Return the [X, Y] coordinate for the center point of the cell that contains the specified text.  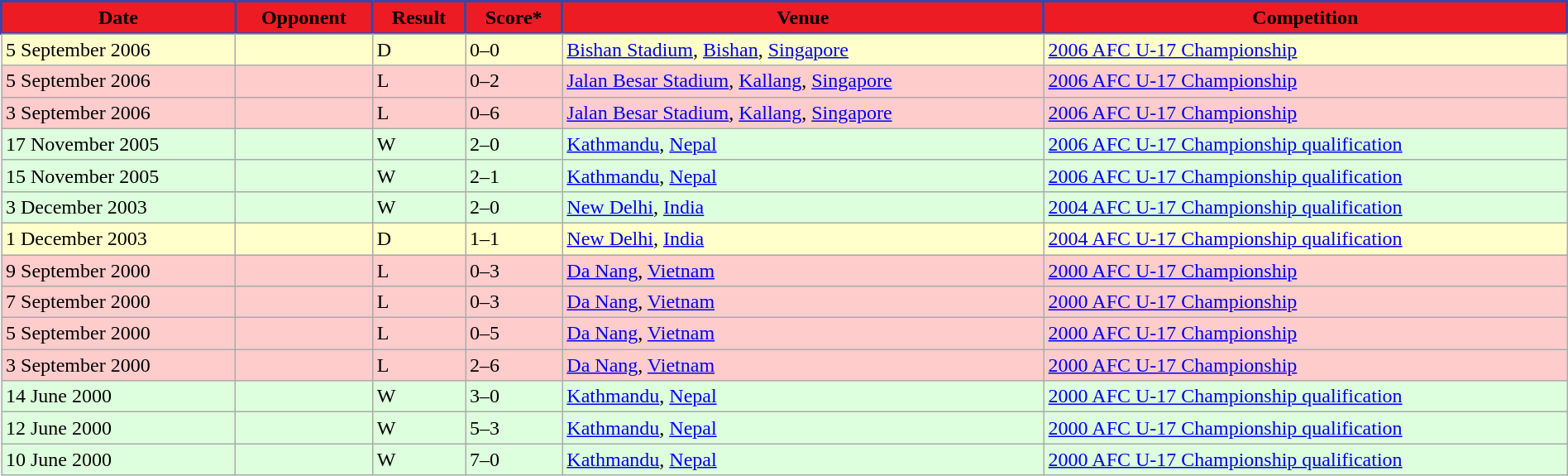
15 November 2005 [119, 175]
7–0 [513, 459]
Venue [803, 18]
9 September 2000 [119, 271]
7 September 2000 [119, 302]
Score* [513, 18]
17 November 2005 [119, 144]
5 September 2000 [119, 334]
3 September 2006 [119, 113]
Bishan Stadium, Bishan, Singapore [803, 50]
5–3 [513, 428]
Competition [1305, 18]
10 June 2000 [119, 459]
0–5 [513, 334]
3 September 2000 [119, 365]
1–1 [513, 238]
3 December 2003 [119, 207]
0–6 [513, 113]
2–6 [513, 365]
14 June 2000 [119, 397]
Opponent [304, 18]
1 December 2003 [119, 238]
0–0 [513, 50]
2–1 [513, 175]
12 June 2000 [119, 428]
Date [119, 18]
Result [418, 18]
0–2 [513, 81]
3–0 [513, 397]
